From the cell containing the given text, extract its center point as (X, Y) coordinate. 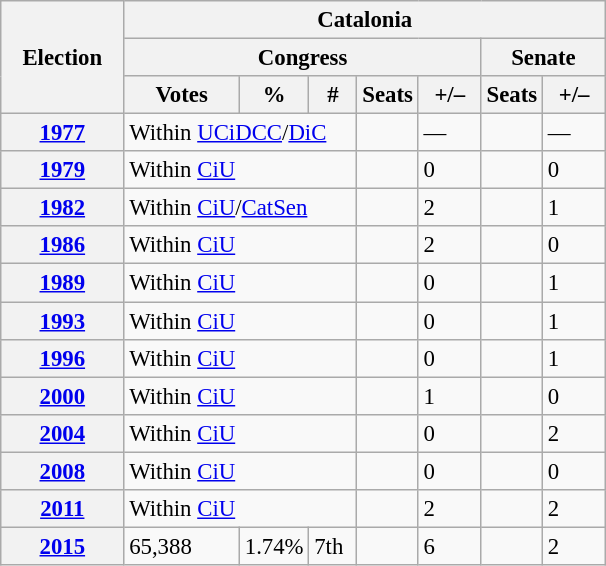
Votes (182, 95)
Within UCiDCC/DiC (240, 133)
Congress (302, 58)
1977 (62, 133)
% (274, 95)
Senate (543, 58)
1982 (62, 208)
1996 (62, 358)
1993 (62, 321)
1989 (62, 283)
1986 (62, 245)
# (333, 95)
1.74% (274, 546)
2015 (62, 546)
Election (62, 58)
7th (333, 546)
1979 (62, 170)
2004 (62, 433)
2000 (62, 396)
Within CiU/CatSen (240, 208)
65,388 (182, 546)
6 (450, 546)
2008 (62, 471)
Catalonia (365, 20)
2011 (62, 509)
